Identify which cell holds the provided text, then report its (x, y) central coordinate. 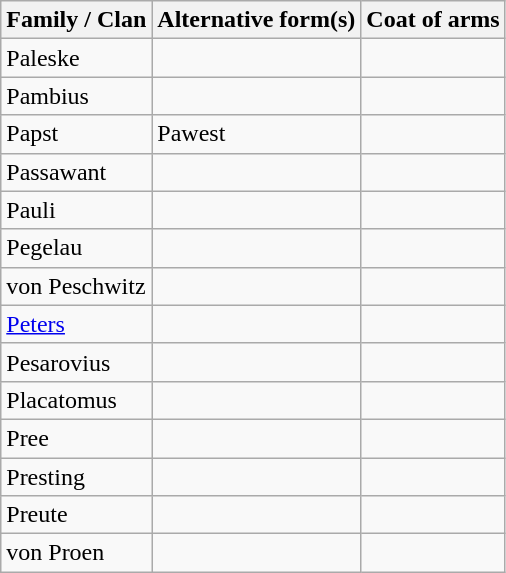
Pawest (256, 134)
Paleske (76, 58)
Placatomus (76, 400)
Papst (76, 134)
Pesarovius (76, 362)
Pauli (76, 210)
Passawant (76, 172)
Coat of arms (433, 20)
von Proen (76, 553)
Peters (76, 324)
Pambius (76, 96)
Pree (76, 438)
Alternative form(s) (256, 20)
Pegelau (76, 248)
Preute (76, 515)
Family / Clan (76, 20)
Presting (76, 477)
von Peschwitz (76, 286)
